Extract the [X, Y] coordinate from the center of the cell holding the provided text.  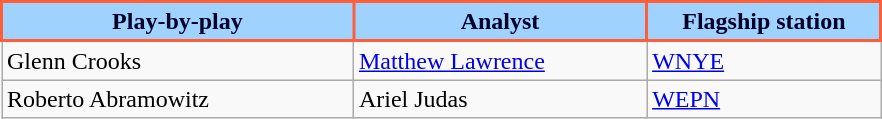
Glenn Crooks [178, 60]
Roberto Abramowitz [178, 99]
Matthew Lawrence [500, 60]
WNYE [764, 60]
Analyst [500, 22]
Play-by-play [178, 22]
WEPN [764, 99]
Flagship station [764, 22]
Ariel Judas [500, 99]
